Determine the (X, Y) coordinate at the center of the cell enclosing the given text.  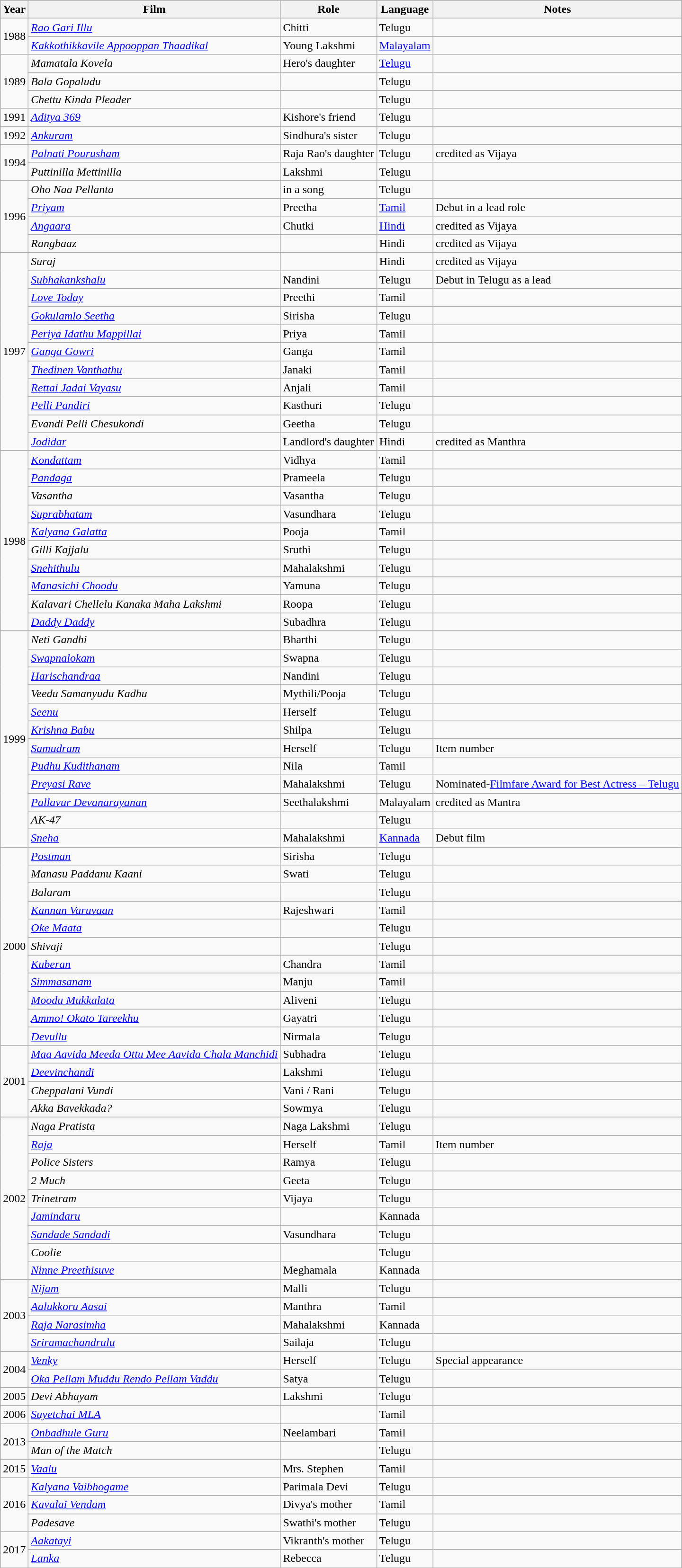
Gokulamlo Seetha (154, 316)
Rangbaaz (154, 244)
Janaki (329, 370)
Manasu Paddanu Kaani (154, 874)
Bala Gopaludu (154, 81)
Oho Naa Pellanta (154, 189)
Divya's mother (329, 1505)
Yamuna (329, 586)
2003 (14, 1315)
Rebecca (329, 1559)
Nila (329, 766)
Subadhra (329, 622)
Cheppalani Vundi (154, 1090)
Raja Narasimha (154, 1324)
Angaara (154, 226)
Balaram (154, 892)
1988 (14, 36)
Sneha (154, 838)
Sriramachandrulu (154, 1342)
Akka Bavekkada? (154, 1108)
Veedu Samanyudu Kadhu (154, 694)
Neelambari (329, 1433)
Manju (329, 982)
Nominated-Filmfare Award for Best Actress – Telugu (557, 784)
Preethi (329, 298)
Mythili/Pooja (329, 694)
Devullu (154, 1036)
2000 (14, 947)
Notes (557, 9)
Nijam (154, 1288)
AK-47 (154, 820)
Film (154, 9)
Daddy Daddy (154, 622)
Sindhura's sister (329, 135)
credited as Mantra (557, 802)
Suraj (154, 262)
Harischandraa (154, 676)
Mamatala Kovela (154, 63)
Hero's daughter (329, 63)
Vijaya (329, 1198)
Sandade Sandadi (154, 1234)
Raja Rao's daughter (329, 153)
Role (329, 9)
Rao Gari Illu (154, 27)
2 Much (154, 1180)
Suprabhatam (154, 514)
Evandi Pelli Chesukondi (154, 424)
Landlord's daughter (329, 442)
1997 (14, 352)
Ganga Gowri (154, 352)
Kalyana Galatta (154, 532)
Swati (329, 874)
Shilpa (329, 730)
Preyasi Rave (154, 784)
Anjali (329, 388)
Jodidar (154, 442)
Aditya 369 (154, 117)
in a song (329, 189)
Pelli Pandiri (154, 406)
Kuberan (154, 964)
Ganga (329, 352)
Neti Gandhi (154, 640)
2017 (14, 1550)
Prameela (329, 478)
Love Today (154, 298)
Sowmya (329, 1108)
Aalukkoru Aasai (154, 1306)
Chandra (329, 964)
Deevinchandi (154, 1072)
Periya Idathu Mappillai (154, 334)
Meghamala (329, 1270)
Rajeshwari (329, 910)
Padesave (154, 1523)
Man of the Match (154, 1451)
2015 (14, 1469)
Shivaji (154, 946)
Ninne Preethisuve (154, 1270)
Naga Pratista (154, 1126)
Kishore's friend (329, 117)
Chettu Kinda Pleader (154, 99)
Special appearance (557, 1360)
Sruthi (329, 550)
Gayatri (329, 1018)
Vikranth's mother (329, 1541)
Moodu Mukkalata (154, 1000)
Onbadhule Guru (154, 1433)
1996 (14, 216)
1994 (14, 162)
Subhadra (329, 1054)
Vaalu (154, 1469)
Nirmala (329, 1036)
Debut film (557, 838)
Year (14, 9)
Manasichi Choodu (154, 586)
Vani / Rani (329, 1090)
1998 (14, 540)
Geetha (329, 424)
Seethalakshmi (329, 802)
Roopa (329, 604)
2006 (14, 1415)
credited as Manthra (557, 442)
Oke Maata (154, 928)
Young Lakshmi (329, 45)
Swapnalokam (154, 658)
Maa Aavida Meeda Ottu Mee Aavida Chala Manchidi (154, 1054)
Mrs. Stephen (329, 1469)
2013 (14, 1442)
Preetha (329, 207)
Simmasanam (154, 982)
2001 (14, 1081)
1991 (14, 117)
Puttinilla Mettinilla (154, 171)
Pooja (329, 532)
Kannan Varuvaan (154, 910)
Debut in Telugu as a lead (557, 280)
Naga Lakshmi (329, 1126)
2002 (14, 1198)
2005 (14, 1397)
Ankuram (154, 135)
Swapna (329, 658)
Devi Abhayam (154, 1397)
Kondattam (154, 460)
2016 (14, 1505)
Trinetram (154, 1198)
Krishna Babu (154, 730)
Satya (329, 1379)
Seenu (154, 712)
Swathi's mother (329, 1523)
Parimala Devi (329, 1487)
Ramya (329, 1162)
Pudhu Kudithanam (154, 766)
1992 (14, 135)
1989 (14, 81)
Oka Pellam Muddu Rendo Pellam Vaddu (154, 1379)
Coolie (154, 1252)
Kavalai Vendam (154, 1505)
Manthra (329, 1306)
Malli (329, 1288)
Kakkothikkavile Appooppan Thaadikal (154, 45)
Lanka (154, 1559)
2004 (14, 1369)
Pallavur Devanarayanan (154, 802)
Subhakankshalu (154, 280)
Kalavari Chellelu Kanaka Maha Lakshmi (154, 604)
Police Sisters (154, 1162)
Priyam (154, 207)
Chutki (329, 226)
Language (404, 9)
Thedinen Vanthathu (154, 370)
Ammo! Okato Tareekhu (154, 1018)
Pandaga (154, 478)
Rettai Jadai Vayasu (154, 388)
1999 (14, 739)
Bharthi (329, 640)
Priya (329, 334)
Snehithulu (154, 568)
Jamindaru (154, 1216)
Chitti (329, 27)
Aliveni (329, 1000)
Gilli Kajjalu (154, 550)
Venky (154, 1360)
Postman (154, 856)
Raja (154, 1144)
Vidhya (329, 460)
Suyetchai MLA (154, 1415)
Sailaja (329, 1342)
Aakatayi (154, 1541)
Debut in a lead role (557, 207)
Geeta (329, 1180)
Kalyana Vaibhogame (154, 1487)
Kasthuri (329, 406)
Samudram (154, 748)
Palnati Pourusham (154, 153)
